From the cell containing the given text, extract its center point as (X, Y) coordinate. 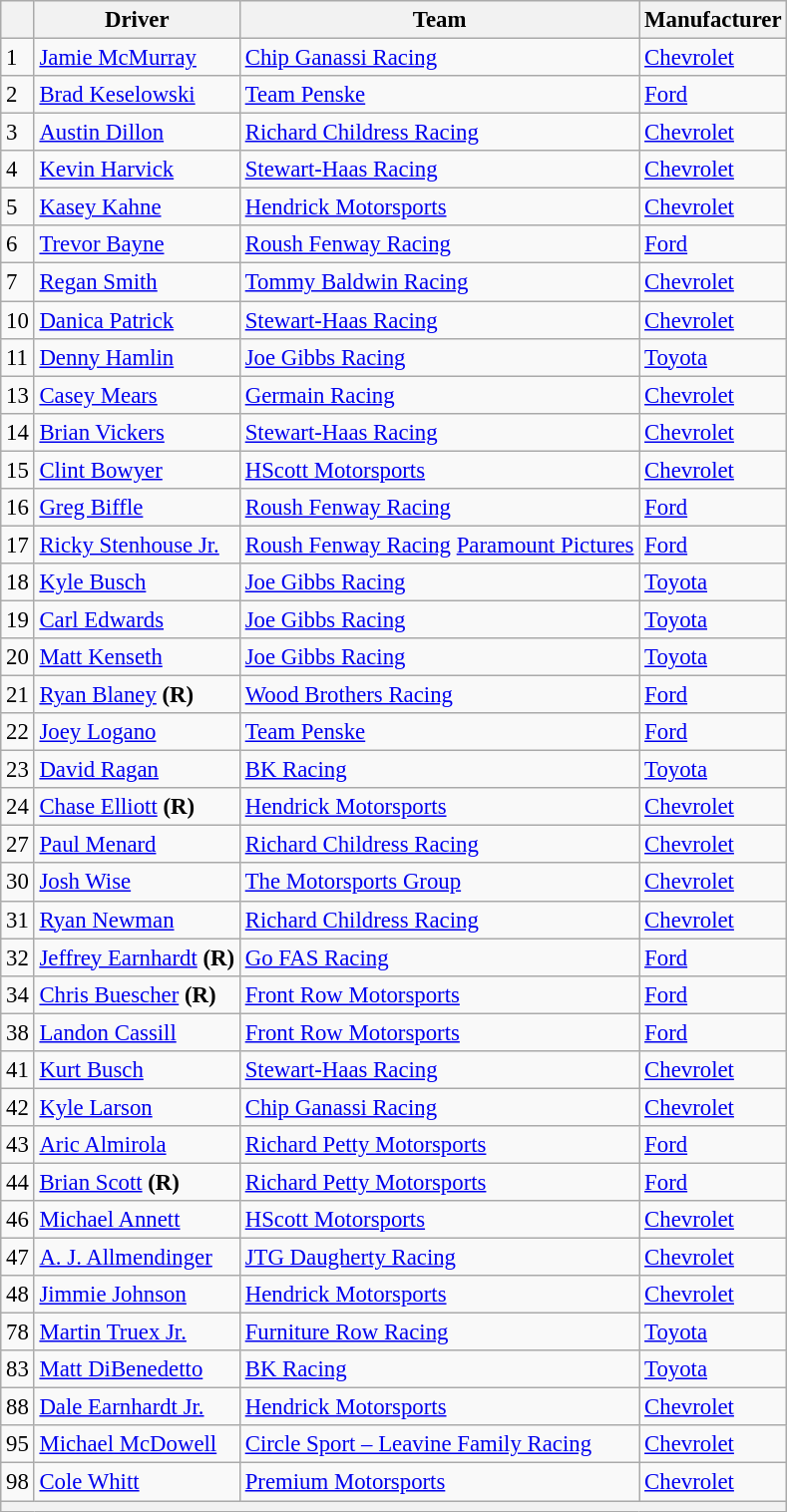
78 (18, 1332)
Manufacturer (713, 20)
13 (18, 395)
Circle Sport – Leavine Family Racing (439, 1445)
15 (18, 470)
Furniture Row Racing (439, 1332)
32 (18, 957)
Matt DiBenedetto (137, 1369)
7 (18, 282)
4 (18, 170)
Danica Patrick (137, 320)
Austin Dillon (137, 133)
10 (18, 320)
43 (18, 1145)
42 (18, 1107)
24 (18, 807)
6 (18, 244)
95 (18, 1445)
Jamie McMurray (137, 58)
Ricky Stenhouse Jr. (137, 545)
Brian Vickers (137, 432)
18 (18, 582)
Brian Scott (R) (137, 1182)
21 (18, 695)
JTG Daugherty Racing (439, 1258)
19 (18, 619)
3 (18, 133)
Chase Elliott (R) (137, 807)
Denny Hamlin (137, 357)
The Motorsports Group (439, 883)
2 (18, 95)
Kurt Busch (137, 1070)
11 (18, 357)
27 (18, 845)
1 (18, 58)
Dale Earnhardt Jr. (137, 1407)
47 (18, 1258)
5 (18, 207)
Brad Keselowski (137, 95)
98 (18, 1482)
48 (18, 1295)
Greg Biffle (137, 508)
Chris Buescher (R) (137, 994)
Trevor Bayne (137, 244)
Jimmie Johnson (137, 1295)
Driver (137, 20)
46 (18, 1220)
Paul Menard (137, 845)
Germain Racing (439, 395)
Go FAS Racing (439, 957)
14 (18, 432)
34 (18, 994)
Tommy Baldwin Racing (439, 282)
17 (18, 545)
Jeffrey Earnhardt (R) (137, 957)
Matt Kenseth (137, 657)
Clint Bowyer (137, 470)
Michael Annett (137, 1220)
30 (18, 883)
A. J. Allmendinger (137, 1258)
38 (18, 1032)
Wood Brothers Racing (439, 695)
David Ragan (137, 770)
Premium Motorsports (439, 1482)
Michael McDowell (137, 1445)
Ryan Newman (137, 920)
Josh Wise (137, 883)
20 (18, 657)
Martin Truex Jr. (137, 1332)
Joey Logano (137, 732)
Landon Cassill (137, 1032)
22 (18, 732)
31 (18, 920)
Ryan Blaney (R) (137, 695)
Aric Almirola (137, 1145)
16 (18, 508)
Cole Whitt (137, 1482)
44 (18, 1182)
Regan Smith (137, 282)
23 (18, 770)
Kasey Kahne (137, 207)
Roush Fenway Racing Paramount Pictures (439, 545)
Kyle Larson (137, 1107)
83 (18, 1369)
41 (18, 1070)
Carl Edwards (137, 619)
Kyle Busch (137, 582)
Casey Mears (137, 395)
Kevin Harvick (137, 170)
Team (439, 20)
88 (18, 1407)
